From the cell containing the given text, extract its center point as [X, Y] coordinate. 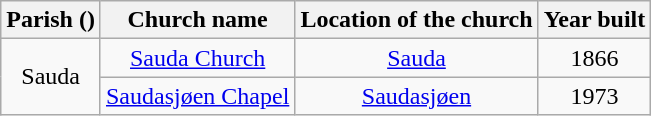
Year built [594, 20]
1973 [594, 96]
Church name [197, 20]
Parish () [51, 20]
Sauda Church [197, 58]
Saudasjøen Chapel [197, 96]
1866 [594, 58]
Saudasjøen [416, 96]
Location of the church [416, 20]
